Pinpoint the cell where the given text exists, returning its (X, Y) midpoint coordinate. 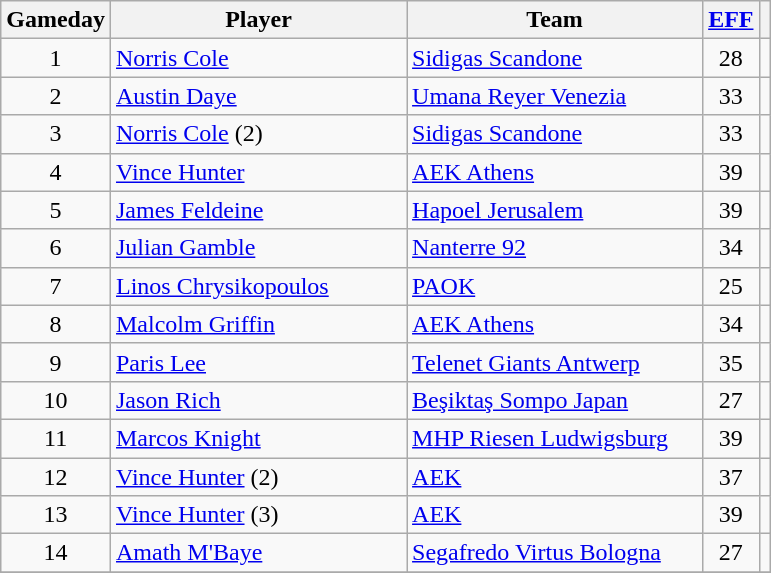
Vince Hunter (3) (258, 515)
Vince Hunter (2) (258, 477)
James Feldeine (258, 210)
Amath M'Baye (258, 553)
Vince Hunter (258, 172)
25 (731, 286)
Julian Gamble (258, 248)
13 (56, 515)
28 (731, 58)
Telenet Giants Antwerp (555, 362)
Nanterre 92 (555, 248)
37 (731, 477)
Austin Daye (258, 96)
6 (56, 248)
9 (56, 362)
MHP Riesen Ludwigsburg (555, 438)
1 (56, 58)
7 (56, 286)
35 (731, 362)
14 (56, 553)
EFF (731, 20)
Marcos Knight (258, 438)
Team (555, 20)
Player (258, 20)
5 (56, 210)
Hapoel Jerusalem (555, 210)
Jason Rich (258, 400)
8 (56, 324)
Norris Cole (258, 58)
Norris Cole (2) (258, 134)
10 (56, 400)
PAOK (555, 286)
Linos Chrysikopoulos (258, 286)
Umana Reyer Venezia (555, 96)
2 (56, 96)
Gameday (56, 20)
Paris Lee (258, 362)
11 (56, 438)
4 (56, 172)
12 (56, 477)
3 (56, 134)
Malcolm Griffin (258, 324)
Segafredo Virtus Bologna (555, 553)
Beşiktaş Sompo Japan (555, 400)
